Detect which cell encompasses the target text, then output its [x, y] center coordinate. 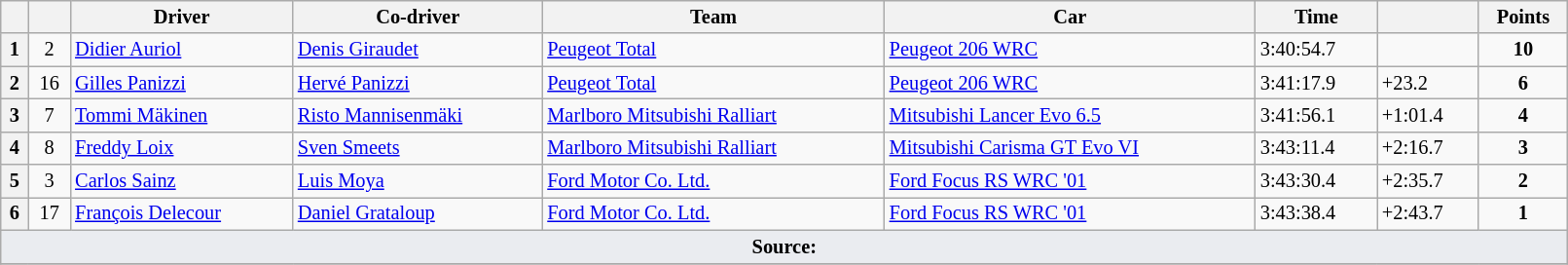
17 [49, 213]
+2:43.7 [1428, 213]
Team [712, 17]
Luis Moya [418, 181]
3:43:38.4 [1316, 213]
Denis Giraudet [418, 50]
10 [1523, 50]
Carlos Sainz [181, 181]
Car [1071, 17]
Freddy Loix [181, 148]
Tommi Mäkinen [181, 115]
Gilles Panizzi [181, 83]
Time [1316, 17]
7 [49, 115]
+23.2 [1428, 83]
3:41:17.9 [1316, 83]
3:43:30.4 [1316, 181]
Didier Auriol [181, 50]
Mitsubishi Carisma GT Evo VI [1071, 148]
Risto Mannisenmäki [418, 115]
3:43:11.4 [1316, 148]
Driver [181, 17]
+2:16.7 [1428, 148]
3:41:56.1 [1316, 115]
Mitsubishi Lancer Evo 6.5 [1071, 115]
Hervé Panizzi [418, 83]
Daniel Grataloup [418, 213]
+1:01.4 [1428, 115]
Sven Smeets [418, 148]
3:40:54.7 [1316, 50]
+2:35.7 [1428, 181]
Points [1523, 17]
François Delecour [181, 213]
8 [49, 148]
5 [15, 181]
Source: [784, 246]
16 [49, 83]
Co-driver [418, 17]
